Capture the cell that displays the provided text and extract its (x, y) central coordinate. 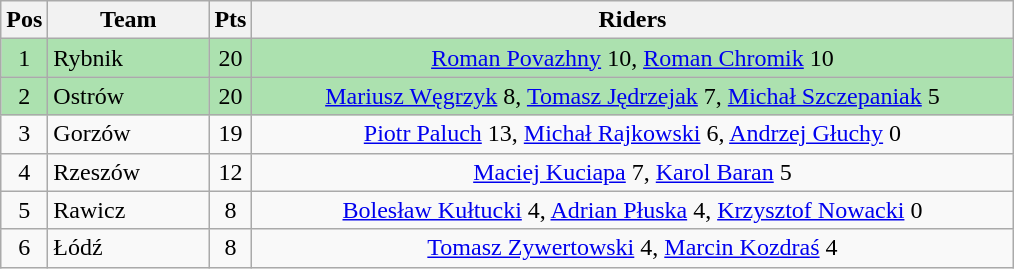
19 (230, 134)
Rzeszów (128, 172)
Bolesław Kułtucki 4, Adrian Płuska 4, Krzysztof Nowacki 0 (632, 210)
Mariusz Węgrzyk 8, Tomasz Jędrzejak 7, Michał Szczepaniak 5 (632, 96)
Łódź (128, 248)
Gorzów (128, 134)
Rybnik (128, 58)
Riders (632, 20)
Pts (230, 20)
Team (128, 20)
12 (230, 172)
Roman Povazhny 10, Roman Chromik 10 (632, 58)
Maciej Kuciapa 7, Karol Baran 5 (632, 172)
3 (24, 134)
1 (24, 58)
2 (24, 96)
6 (24, 248)
Rawicz (128, 210)
4 (24, 172)
5 (24, 210)
Tomasz Zywertowski 4, Marcin Kozdraś 4 (632, 248)
Piotr Paluch 13, Michał Rajkowski 6, Andrzej Głuchy 0 (632, 134)
Ostrów (128, 96)
Pos (24, 20)
